Return [X, Y] of the center of cell containing provided text 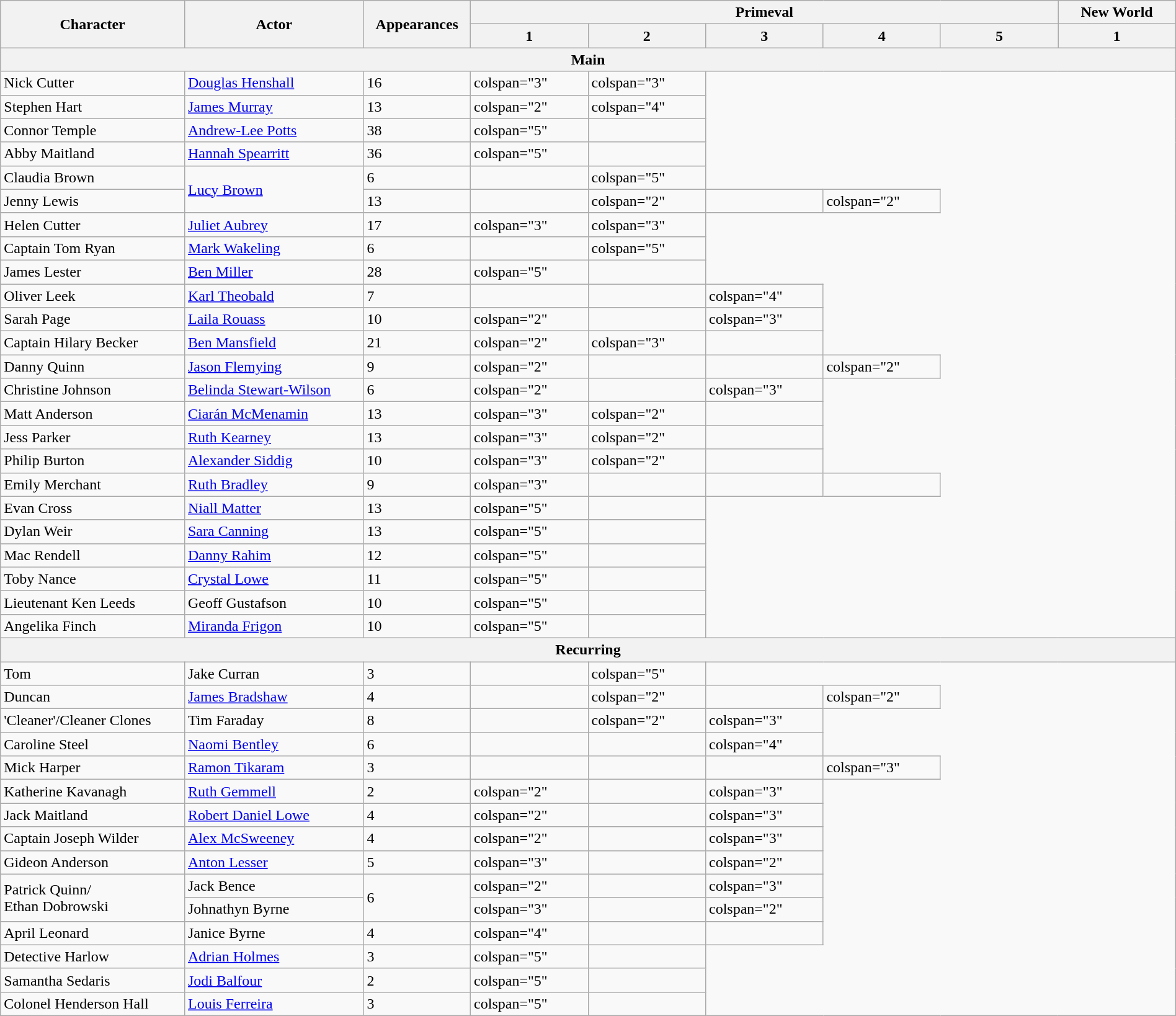
Jake Curran [274, 673]
Sarah Page [93, 319]
Caroline Steel [93, 744]
Helen Cutter [93, 225]
Ramon Tikaram [274, 768]
Karl Theobald [274, 296]
Douglas Henshall [274, 83]
Ben Miller [274, 272]
36 [417, 154]
Claudia Brown [93, 177]
Danny Quinn [93, 367]
New World [1116, 12]
Ruth Gemmell [274, 791]
Ruth Bradley [274, 484]
Lieutenant Ken Leeds [93, 602]
Detective Harlow [93, 956]
Emily Merchant [93, 484]
'Cleaner'/Cleaner Clones [93, 721]
Andrew-Lee Potts [274, 130]
Robert Daniel Lowe [274, 815]
April Leonard [93, 933]
James Bradshaw [274, 697]
Angelika Finch [93, 626]
Dylan Weir [93, 532]
Tom [93, 673]
Patrick Quinn/Ethan Dobrowski [93, 898]
Lucy Brown [274, 189]
Jess Parker [93, 437]
Captain Joseph Wilder [93, 839]
17 [417, 225]
Danny Rahim [274, 555]
Toby Nance [93, 579]
Johnathyn Byrne [274, 909]
21 [417, 343]
Hannah Spearritt [274, 154]
Oliver Leek [93, 296]
Captain Tom Ryan [93, 248]
Niall Matter [274, 508]
Geoff Gustafson [274, 602]
Christine Johnson [93, 390]
Juliet Aubrey [274, 225]
Mac Rendell [93, 555]
Captain Hilary Becker [93, 343]
Samantha Sedaris [93, 980]
Philip Burton [93, 461]
Character [93, 24]
38 [417, 130]
Primeval [764, 12]
Janice Byrne [274, 933]
Gideon Anderson [93, 862]
28 [417, 272]
Naomi Bentley [274, 744]
7 [417, 296]
Colonel Henderson Hall [93, 1004]
James Lester [93, 272]
Main [588, 60]
8 [417, 721]
Appearances [417, 24]
Duncan [93, 697]
Jack Maitland [93, 815]
Nick Cutter [93, 83]
Matt Anderson [93, 414]
Jason Flemying [274, 367]
Belinda Stewart-Wilson [274, 390]
Tim Faraday [274, 721]
Crystal Lowe [274, 579]
Abby Maitland [93, 154]
Stephen Hart [93, 107]
11 [417, 579]
16 [417, 83]
Jenny Lewis [93, 201]
Ruth Kearney [274, 437]
Mark Wakeling [274, 248]
Anton Lesser [274, 862]
Laila Rouass [274, 319]
Sara Canning [274, 532]
Katherine Kavanagh [93, 791]
James Murray [274, 107]
Adrian Holmes [274, 956]
Evan Cross [93, 508]
Jodi Balfour [274, 980]
Louis Ferreira [274, 1004]
Actor [274, 24]
12 [417, 555]
Ben Mansfield [274, 343]
Alexander Siddig [274, 461]
Miranda Frigon [274, 626]
Recurring [588, 649]
Connor Temple [93, 130]
Alex McSweeney [274, 839]
Ciarán McMenamin [274, 414]
Mick Harper [93, 768]
Jack Bence [274, 886]
